Provide the [X, Y] coordinate of the cell's center where the given text is located.  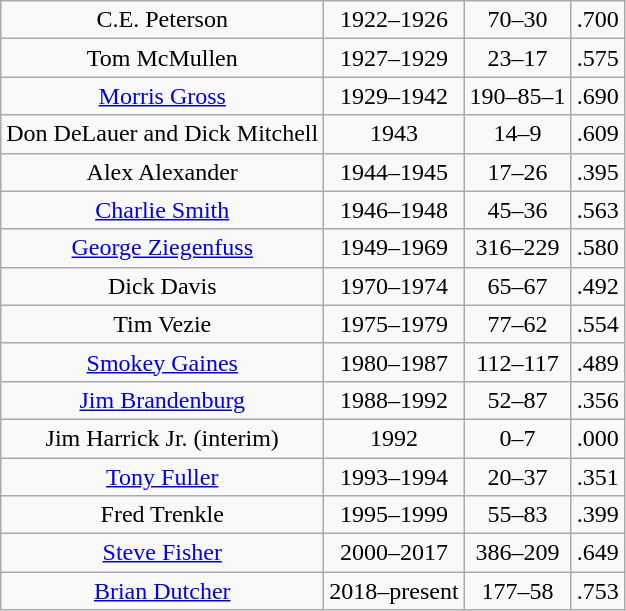
.690 [598, 96]
2018–present [394, 591]
.492 [598, 286]
.489 [598, 362]
23–17 [518, 58]
1992 [394, 438]
1944–1945 [394, 172]
1949–1969 [394, 248]
65–67 [518, 286]
Alex Alexander [162, 172]
.399 [598, 515]
45–36 [518, 210]
Tony Fuller [162, 477]
1927–1929 [394, 58]
Dick Davis [162, 286]
2000–2017 [394, 553]
.356 [598, 400]
Jim Brandenburg [162, 400]
1980–1987 [394, 362]
386–209 [518, 553]
.575 [598, 58]
1995–1999 [394, 515]
112–117 [518, 362]
77–62 [518, 324]
316–229 [518, 248]
55–83 [518, 515]
C.E. Peterson [162, 20]
Smokey Gaines [162, 362]
0–7 [518, 438]
Morris Gross [162, 96]
.395 [598, 172]
1922–1926 [394, 20]
Charlie Smith [162, 210]
.649 [598, 553]
.580 [598, 248]
.351 [598, 477]
190–85–1 [518, 96]
.554 [598, 324]
1988–1992 [394, 400]
1970–1974 [394, 286]
.563 [598, 210]
.753 [598, 591]
1929–1942 [394, 96]
70–30 [518, 20]
1946–1948 [394, 210]
20–37 [518, 477]
Steve Fisher [162, 553]
177–58 [518, 591]
1975–1979 [394, 324]
.000 [598, 438]
1943 [394, 134]
Brian Dutcher [162, 591]
Tim Vezie [162, 324]
George Ziegenfuss [162, 248]
.700 [598, 20]
.609 [598, 134]
Don DeLauer and Dick Mitchell [162, 134]
1993–1994 [394, 477]
Fred Trenkle [162, 515]
Tom McMullen [162, 58]
17–26 [518, 172]
52–87 [518, 400]
14–9 [518, 134]
Jim Harrick Jr. (interim) [162, 438]
